Search for the cell housing the specified text and yield its (x, y) center coordinate. 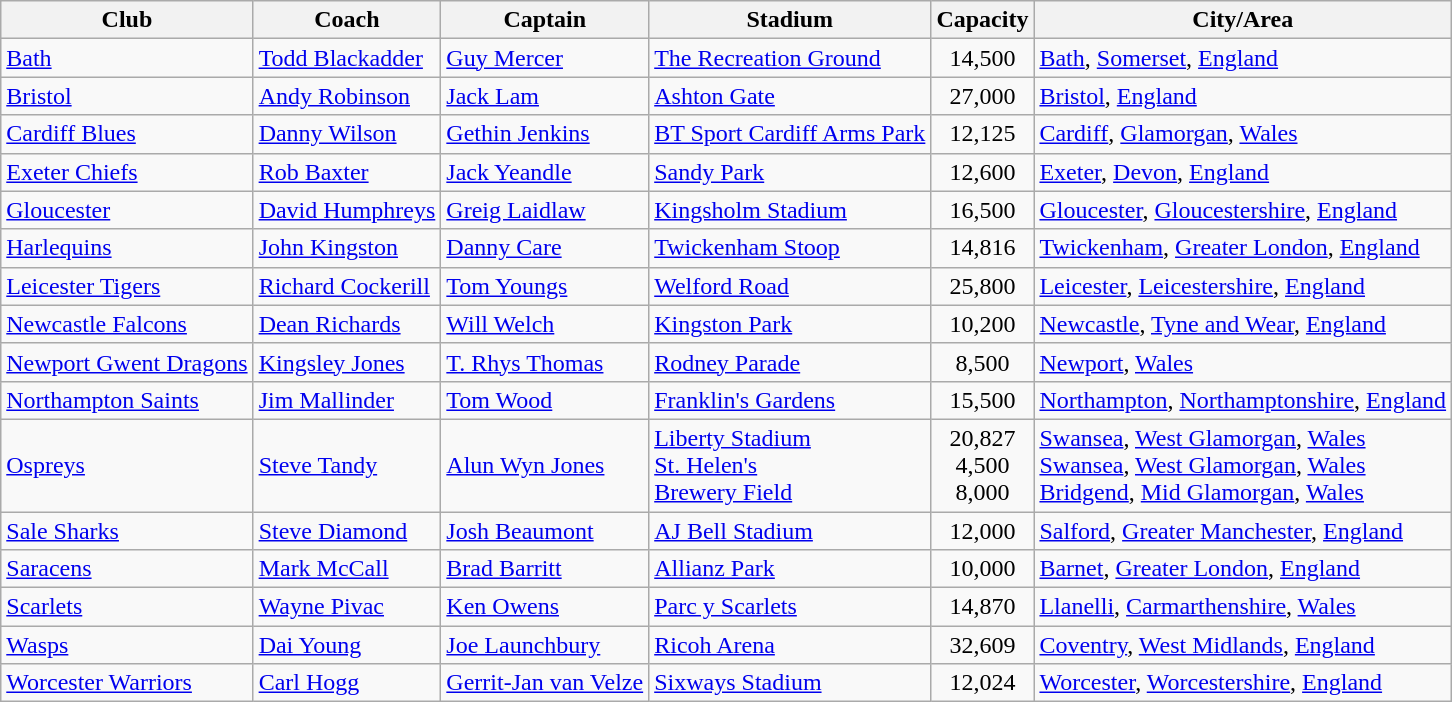
14,870 (982, 607)
Gloucester (127, 210)
Llanelli, Carmarthenshire, Wales (1243, 607)
Rob Baxter (347, 172)
Northampton Saints (127, 400)
Franklin's Gardens (790, 400)
12,000 (982, 531)
Cardiff, Glamorgan, Wales (1243, 134)
Bath, Somerset, England (1243, 58)
Richard Cockerill (347, 286)
Joe Launchbury (545, 645)
Harlequins (127, 248)
Parc y Scarlets (790, 607)
Brad Barritt (545, 569)
Salford, Greater Manchester, England (1243, 531)
Northampton, Northamptonshire, England (1243, 400)
20,8274,5008,000 (982, 465)
27,000 (982, 96)
Newport, Wales (1243, 362)
Ashton Gate (790, 96)
Cardiff Blues (127, 134)
Danny Care (545, 248)
The Recreation Ground (790, 58)
Carl Hogg (347, 683)
Rodney Parade (790, 362)
25,800 (982, 286)
Bristol, England (1243, 96)
Capacity (982, 20)
Wasps (127, 645)
Kingsley Jones (347, 362)
Sale Sharks (127, 531)
Ken Owens (545, 607)
Scarlets (127, 607)
Jack Yeandle (545, 172)
Captain (545, 20)
David Humphreys (347, 210)
Tom Youngs (545, 286)
Leicester, Leicestershire, England (1243, 286)
15,500 (982, 400)
Greig Laidlaw (545, 210)
Coach (347, 20)
Barnet, Greater London, England (1243, 569)
Jack Lam (545, 96)
Twickenham Stoop (790, 248)
Josh Beaumont (545, 531)
Steve Diamond (347, 531)
Gloucester, Gloucestershire, England (1243, 210)
Exeter Chiefs (127, 172)
Welford Road (790, 286)
Club (127, 20)
Allianz Park (790, 569)
Tom Wood (545, 400)
Bristol (127, 96)
8,500 (982, 362)
Danny Wilson (347, 134)
Ricoh Arena (790, 645)
City/Area (1243, 20)
T. Rhys Thomas (545, 362)
Will Welch (545, 324)
Coventry, West Midlands, England (1243, 645)
Newcastle Falcons (127, 324)
Steve Tandy (347, 465)
32,609 (982, 645)
BT Sport Cardiff Arms Park (790, 134)
Sixways Stadium (790, 683)
John Kingston (347, 248)
Jim Mallinder (347, 400)
Mark McCall (347, 569)
Sandy Park (790, 172)
12,024 (982, 683)
Exeter, Devon, England (1243, 172)
14,500 (982, 58)
Leicester Tigers (127, 286)
AJ Bell Stadium (790, 531)
10,200 (982, 324)
Worcester, Worcestershire, England (1243, 683)
12,600 (982, 172)
Worcester Warriors (127, 683)
Alun Wyn Jones (545, 465)
Twickenham, Greater London, England (1243, 248)
Ospreys (127, 465)
16,500 (982, 210)
Swansea, West Glamorgan, WalesSwansea, West Glamorgan, WalesBridgend, Mid Glamorgan, Wales (1243, 465)
Dean Richards (347, 324)
10,000 (982, 569)
Wayne Pivac (347, 607)
Gerrit-Jan van Velze (545, 683)
Andy Robinson (347, 96)
Guy Mercer (545, 58)
Saracens (127, 569)
Gethin Jenkins (545, 134)
14,816 (982, 248)
Newcastle, Tyne and Wear, England (1243, 324)
12,125 (982, 134)
Newport Gwent Dragons (127, 362)
Stadium (790, 20)
Todd Blackadder (347, 58)
Dai Young (347, 645)
Bath (127, 58)
Liberty StadiumSt. Helen'sBrewery Field (790, 465)
Kingsholm Stadium (790, 210)
Kingston Park (790, 324)
